Scan for the cell matching the given text and deliver its (X, Y) coordinate at center. 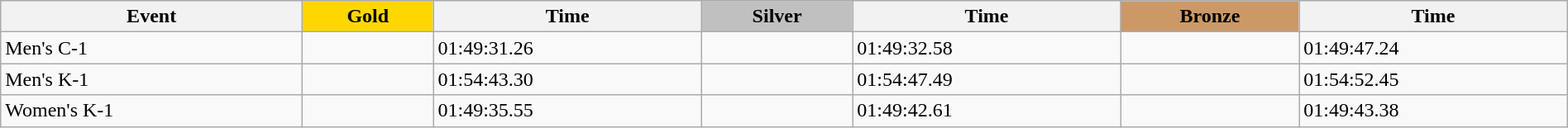
Silver (777, 17)
01:49:35.55 (567, 111)
01:54:52.45 (1434, 79)
01:49:31.26 (567, 48)
01:54:47.49 (987, 79)
01:49:47.24 (1434, 48)
01:49:42.61 (987, 111)
Women's K-1 (152, 111)
01:54:43.30 (567, 79)
01:49:32.58 (987, 48)
Bronze (1209, 17)
Gold (367, 17)
Men's K-1 (152, 79)
01:49:43.38 (1434, 111)
Event (152, 17)
Men's C-1 (152, 48)
